Detect which cell encompasses the target text, then output its (X, Y) center coordinate. 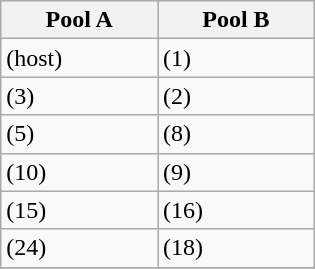
(9) (236, 172)
(1) (236, 58)
(2) (236, 96)
(18) (236, 248)
Pool A (80, 20)
(24) (80, 248)
(5) (80, 134)
(10) (80, 172)
(16) (236, 210)
Pool B (236, 20)
(15) (80, 210)
(8) (236, 134)
(3) (80, 96)
(host) (80, 58)
